Detect which cell encompasses the target text, then output its (x, y) center coordinate. 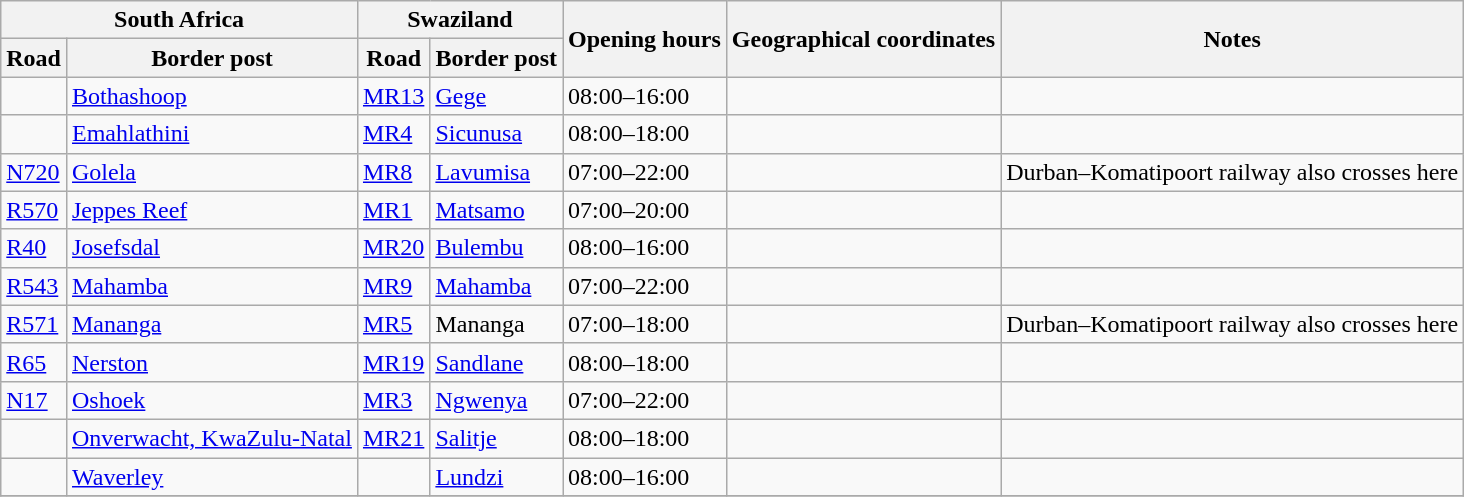
Gege (496, 96)
MR21 (393, 438)
07:00–18:00 (644, 324)
Waverley (212, 477)
Onverwacht, KwaZulu-Natal (212, 438)
Emahlathini (212, 134)
Swaziland (460, 20)
MR19 (393, 362)
MR5 (393, 324)
Opening hours (644, 39)
07:00–20:00 (644, 210)
N720 (34, 172)
Matsamo (496, 210)
Sandlane (496, 362)
Bothashoop (212, 96)
Sicunusa (496, 134)
R570 (34, 210)
MR3 (393, 400)
Nerston (212, 362)
R571 (34, 324)
MR1 (393, 210)
MR13 (393, 96)
Josefsdal (212, 248)
Lundzi (496, 477)
MR4 (393, 134)
R65 (34, 362)
MR9 (393, 286)
R543 (34, 286)
R40 (34, 248)
South Africa (180, 20)
MR8 (393, 172)
Salitje (496, 438)
Bulembu (496, 248)
Notes (1232, 39)
Golela (212, 172)
Lavumisa (496, 172)
N17 (34, 400)
Geographical coordinates (863, 39)
Ngwenya (496, 400)
Oshoek (212, 400)
Jeppes Reef (212, 210)
MR20 (393, 248)
